Identify which cell holds the provided text, then report its [X, Y] central coordinate. 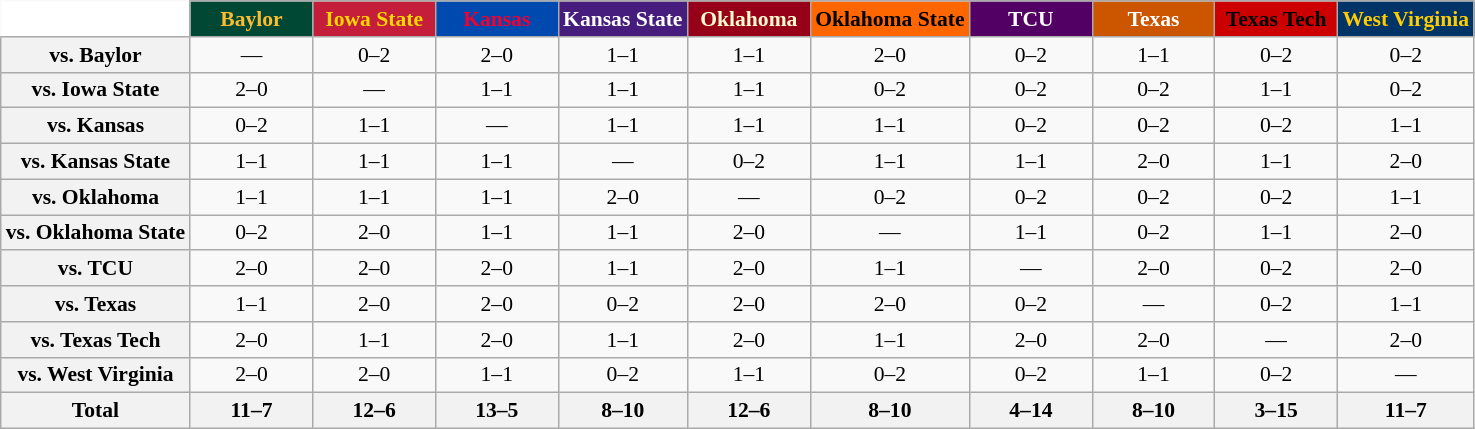
vs. TCU [96, 269]
Iowa State [374, 19]
vs. Texas Tech [96, 340]
Total [96, 411]
vs. Oklahoma [96, 197]
Kansas State [622, 19]
Oklahoma [750, 19]
3–15 [1276, 411]
Texas [1154, 19]
West Virginia [1406, 19]
Baylor [252, 19]
vs. Baylor [96, 55]
4–14 [1032, 411]
Oklahoma State [890, 19]
TCU [1032, 19]
vs. Oklahoma State [96, 233]
vs. Iowa State [96, 90]
Kansas [496, 19]
vs. Texas [96, 304]
vs. Kansas State [96, 162]
13–5 [496, 411]
vs. West Virginia [96, 375]
Texas Tech [1276, 19]
vs. Kansas [96, 126]
